Capture the cell that displays the provided text and extract its [X, Y] central coordinate. 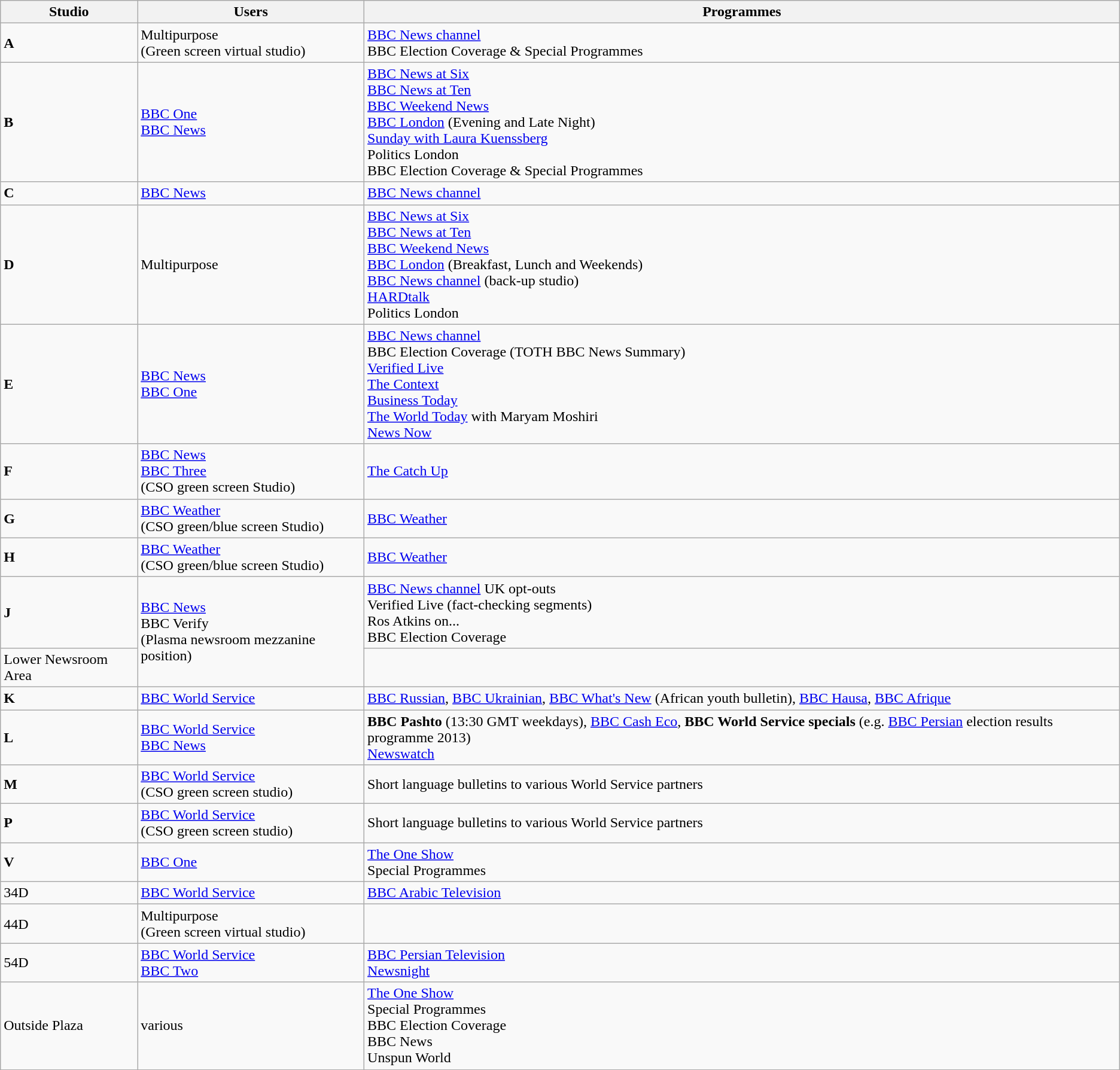
The Catch Up [742, 471]
A [69, 43]
BBC Persian Television Newsnight [742, 963]
L [69, 737]
G [69, 518]
BBC OneBBC News [251, 122]
BBC News [251, 193]
BBC One [251, 862]
Outside Plaza [69, 1026]
D [69, 264]
BBC News at Six BBC News at TenBBC Weekend NewsBBC London (Breakfast, Lunch and Weekends)BBC News channel (back-up studio)HARDtalk Politics London [742, 264]
K [69, 698]
C [69, 193]
various [251, 1026]
The One ShowSpecial Programmes [742, 862]
B [69, 122]
BBC NewsBBC One [251, 384]
BBC World Service (CSO green screen studio) [251, 785]
E [69, 384]
BBC News channel [742, 193]
34D [69, 893]
M [69, 785]
Multipurpose [251, 264]
BBC Russian, BBC Ukrainian, BBC What's New (African youth bulletin), BBC Hausa, BBC Afrique [742, 698]
BBC News channelBBC Election Coverage (TOTH BBC News Summary)Verified LiveThe ContextBusiness Today The World Today with Maryam Moshiri News Now [742, 384]
54D [69, 963]
Lower Newsroom Area [69, 667]
44D [69, 923]
BBC World Service BBC News [251, 737]
P [69, 823]
BBC NewsBBC Three(CSO green screen Studio) [251, 471]
BBC World Service(CSO green screen studio) [251, 823]
BBC NewsBBC Verify(Plasma newsroom mezzanine position) [251, 632]
F [69, 471]
BBC Arabic Television [742, 893]
V [69, 862]
Users [251, 12]
The One ShowSpecial ProgrammesBBC Election CoverageBBC NewsUnspun World [742, 1026]
J [69, 612]
BBC World ServiceBBC Two [251, 963]
BBC Pashto (13:30 GMT weekdays), BBC Cash Eco, BBC World Service specials (e.g. BBC Persian election results programme 2013)Newswatch [742, 737]
Programmes [742, 12]
Studio [69, 12]
BBC News channelBBC Election Coverage & Special Programmes [742, 43]
BBC News channel UK opt-outs Verified Live (fact-checking segments)Ros Atkins on...BBC Election Coverage [742, 612]
H [69, 557]
